Locate the cell with the specified text and output its [x, y] center coordinate. 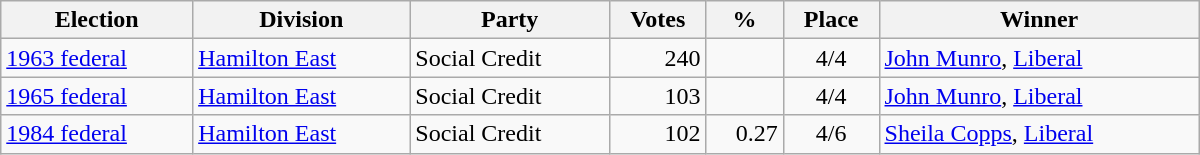
102 [658, 134]
Sheila Copps, Liberal [1039, 134]
0.27 [744, 134]
Election [97, 20]
Place [831, 20]
1963 federal [97, 58]
4/6 [831, 134]
% [744, 20]
1965 federal [97, 96]
Division [302, 20]
1984 federal [97, 134]
Votes [658, 20]
Winner [1039, 20]
240 [658, 58]
103 [658, 96]
Party [510, 20]
